Extract the [x, y] coordinate from the center of the cell holding the provided text.  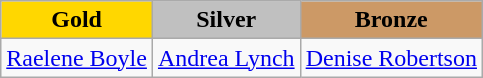
Gold [77, 20]
Bronze [391, 20]
Raelene Boyle [77, 58]
Andrea Lynch [226, 58]
Silver [226, 20]
Denise Robertson [391, 58]
